Return the (x, y) coordinate for the center point of the cell that contains the specified text.  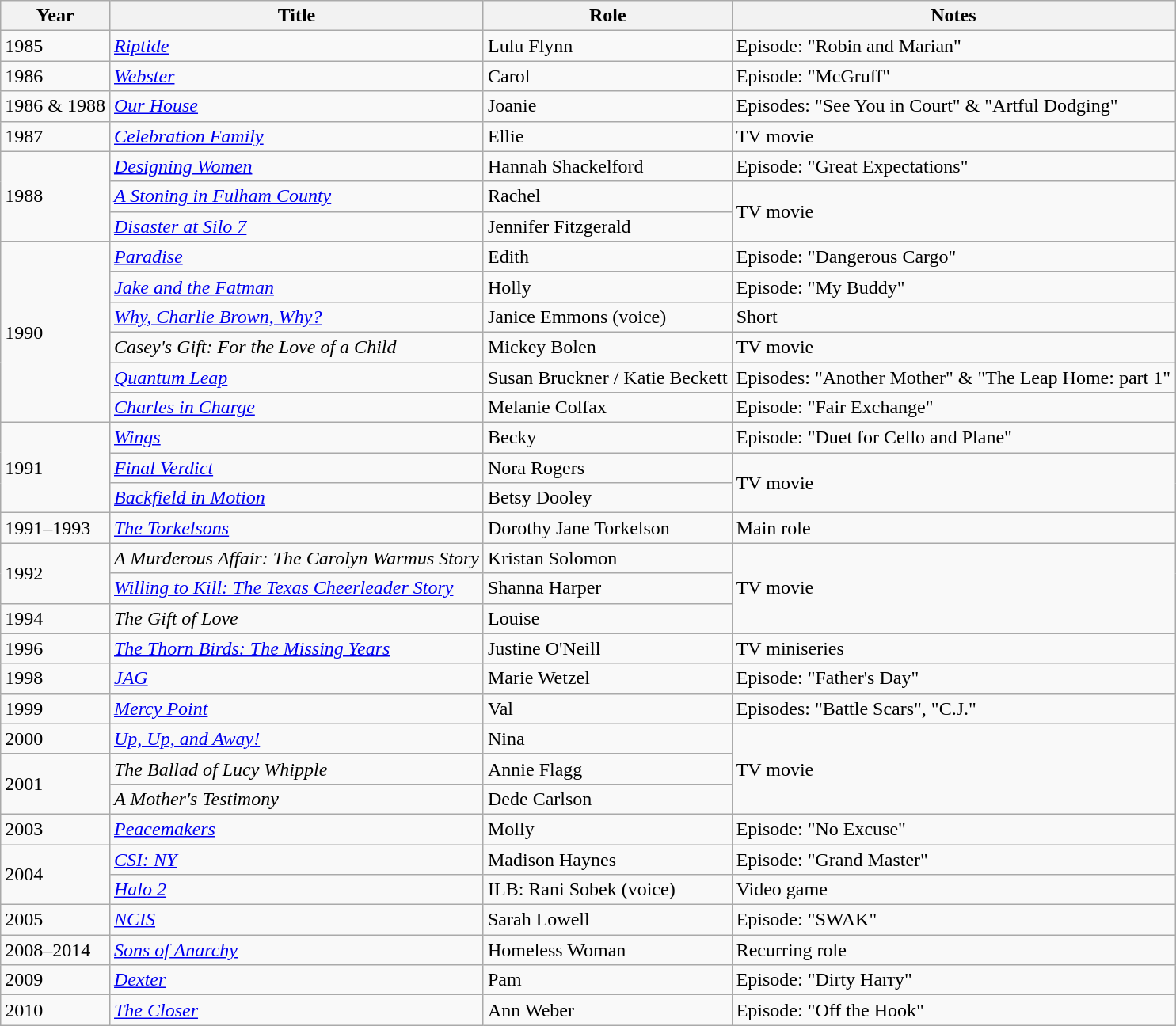
ILB: Rani Sobek (voice) (607, 890)
Pam (607, 980)
2009 (55, 980)
Episode: "Fair Exchange" (953, 408)
A Mother's Testimony (296, 799)
1991 (55, 468)
Nora Rogers (607, 468)
1998 (55, 678)
1987 (55, 136)
1986 & 1988 (55, 106)
Edith (607, 256)
Halo 2 (296, 890)
Shanna Harper (607, 588)
Wings (296, 438)
Webster (296, 76)
Hannah Shackelford (607, 166)
1986 (55, 76)
Lulu Flynn (607, 46)
1985 (55, 46)
1999 (55, 709)
Episode: "Grand Master" (953, 859)
The Thorn Birds: The Missing Years (296, 648)
TV miniseries (953, 648)
CSI: NY (296, 859)
Holly (607, 287)
Title (296, 16)
1992 (55, 573)
Joanie (607, 106)
Sons of Anarchy (296, 950)
Riptide (296, 46)
Episodes: "Another Mother" & "The Leap Home: part 1" (953, 378)
2000 (55, 739)
Notes (953, 16)
Main role (953, 528)
The Closer (296, 1010)
Nina (607, 739)
Dorothy Jane Torkelson (607, 528)
2008–2014 (55, 950)
Sarah Lowell (607, 920)
Mercy Point (296, 709)
Episode: "Great Expectations" (953, 166)
Paradise (296, 256)
Episode: "Father's Day" (953, 678)
Willing to Kill: The Texas Cheerleader Story (296, 588)
Ann Weber (607, 1010)
Jennifer Fitzgerald (607, 226)
Justine O'Neill (607, 648)
1988 (55, 196)
The Ballad of Lucy Whipple (296, 769)
Episode: "Duet for Cello and Plane" (953, 438)
1990 (55, 332)
Episode: "SWAK" (953, 920)
A Stoning in Fulham County (296, 196)
Charles in Charge (296, 408)
Carol (607, 76)
Annie Flagg (607, 769)
Backfield in Motion (296, 498)
Episode: "McGruff" (953, 76)
Designing Women (296, 166)
2003 (55, 829)
The Torkelsons (296, 528)
Dexter (296, 980)
Casey's Gift: For the Love of a Child (296, 347)
Role (607, 16)
Video game (953, 890)
1991–1993 (55, 528)
Becky (607, 438)
Quantum Leap (296, 378)
Final Verdict (296, 468)
Janice Emmons (voice) (607, 317)
Celebration Family (296, 136)
Episodes: "Battle Scars", "C.J." (953, 709)
Ellie (607, 136)
Mickey Bolen (607, 347)
2005 (55, 920)
The Gift of Love (296, 618)
Episode: "Dangerous Cargo" (953, 256)
Episode: "Off the Hook" (953, 1010)
Episode: "No Excuse" (953, 829)
Rachel (607, 196)
Melanie Colfax (607, 408)
Episode: "Robin and Marian" (953, 46)
2001 (55, 784)
A Murderous Affair: The Carolyn Warmus Story (296, 558)
Episodes: "See You in Court" & "Artful Dodging" (953, 106)
Homeless Woman (607, 950)
2010 (55, 1010)
Kristan Solomon (607, 558)
JAG (296, 678)
Dede Carlson (607, 799)
Year (55, 16)
2004 (55, 874)
Molly (607, 829)
Disaster at Silo 7 (296, 226)
NCIS (296, 920)
Betsy Dooley (607, 498)
Madison Haynes (607, 859)
Recurring role (953, 950)
Up, Up, and Away! (296, 739)
1996 (55, 648)
Episode: "My Buddy" (953, 287)
Peacemakers (296, 829)
Our House (296, 106)
Episode: "Dirty Harry" (953, 980)
Marie Wetzel (607, 678)
Louise (607, 618)
1994 (55, 618)
Susan Bruckner / Katie Beckett (607, 378)
Why, Charlie Brown, Why? (296, 317)
Jake and the Fatman (296, 287)
Short (953, 317)
Val (607, 709)
